For the text-containing cell, return its midpoint in (x, y) coordinate format. 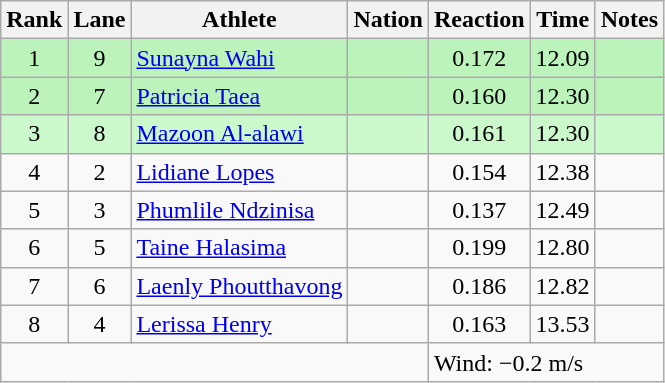
0.199 (479, 248)
Phumlile Ndzinisa (240, 210)
Notes (629, 20)
Time (562, 20)
Rank (34, 20)
Wind: −0.2 m/s (546, 362)
Reaction (479, 20)
Taine Halasima (240, 248)
Lidiane Lopes (240, 172)
Sunayna Wahi (240, 58)
Laenly Phoutthavong (240, 286)
0.137 (479, 210)
12.49 (562, 210)
9 (100, 58)
Nation (388, 20)
Lerissa Henry (240, 324)
0.161 (479, 134)
1 (34, 58)
0.163 (479, 324)
Mazoon Al-alawi (240, 134)
0.154 (479, 172)
0.186 (479, 286)
Athlete (240, 20)
0.160 (479, 96)
Lane (100, 20)
12.80 (562, 248)
12.82 (562, 286)
12.38 (562, 172)
12.09 (562, 58)
13.53 (562, 324)
0.172 (479, 58)
Patricia Taea (240, 96)
